Scan for the cell matching the given text and deliver its (X, Y) coordinate at center. 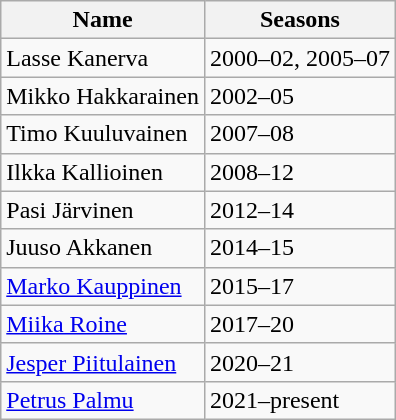
Lasse Kanerva (103, 58)
2020–21 (300, 362)
2007–08 (300, 134)
2012–14 (300, 210)
Marko Kauppinen (103, 286)
Name (103, 20)
2017–20 (300, 324)
Petrus Palmu (103, 400)
2002–05 (300, 96)
Pasi Järvinen (103, 210)
2015–17 (300, 286)
Miika Roine (103, 324)
2008–12 (300, 172)
Jesper Piitulainen (103, 362)
Timo Kuuluvainen (103, 134)
2000–02, 2005–07 (300, 58)
Mikko Hakkarainen (103, 96)
Ilkka Kallioinen (103, 172)
Juuso Akkanen (103, 248)
2014–15 (300, 248)
2021–present (300, 400)
Seasons (300, 20)
